Determine the [X, Y] coordinate at the center of the cell enclosing the given text.  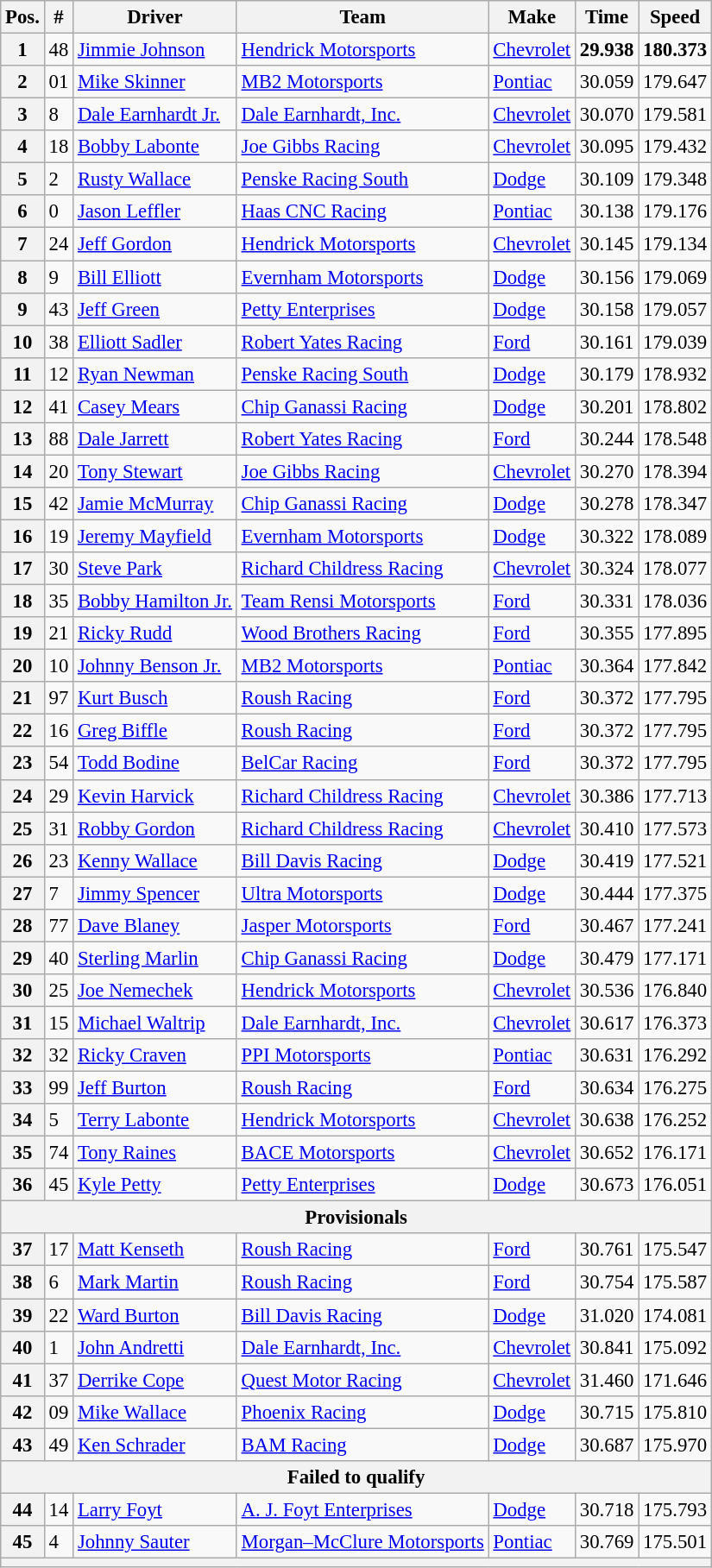
30.634 [606, 1088]
01 [59, 82]
Robby Gordon [155, 828]
179.057 [675, 309]
Bobby Labonte [155, 147]
Tony Stewart [155, 471]
Jimmy Spencer [155, 893]
Haas CNC Racing [362, 211]
BelCar Racing [362, 764]
30.201 [606, 406]
176.373 [675, 1023]
30.145 [606, 244]
179.069 [675, 277]
Ricky Rudd [155, 633]
Ryan Newman [155, 374]
Kyle Petty [155, 1185]
30.754 [606, 1282]
177.521 [675, 860]
177.241 [675, 926]
177.375 [675, 893]
Time [606, 17]
Jimmie Johnson [155, 50]
30.479 [606, 958]
175.970 [675, 1445]
A. J. Foyt Enterprises [362, 1509]
179.432 [675, 147]
30.673 [606, 1185]
Jason Leffler [155, 211]
177.713 [675, 796]
175.587 [675, 1282]
30.138 [606, 211]
Jeff Green [155, 309]
77 [59, 926]
PPI Motorsports [362, 1055]
30.617 [606, 1023]
30.467 [606, 926]
176.171 [675, 1153]
179.581 [675, 115]
179.134 [675, 244]
178.077 [675, 569]
3 [22, 115]
175.501 [675, 1542]
Matt Kenseth [155, 1250]
30.179 [606, 374]
99 [59, 1088]
Dale Earnhardt Jr. [155, 115]
Ken Schrader [155, 1445]
27 [22, 893]
177.171 [675, 958]
179.176 [675, 211]
97 [59, 698]
Michael Waltrip [155, 1023]
30.761 [606, 1250]
Jamie McMurray [155, 504]
Kenny Wallace [155, 860]
Jeremy Mayfield [155, 536]
Jasper Motorsports [362, 926]
09 [59, 1412]
30.322 [606, 536]
28 [22, 926]
0 [59, 211]
Steve Park [155, 569]
30.109 [606, 179]
31.020 [606, 1315]
30.161 [606, 342]
176.292 [675, 1055]
39 [22, 1315]
Bobby Hamilton Jr. [155, 601]
176.840 [675, 991]
30.270 [606, 471]
54 [59, 764]
180.373 [675, 50]
178.089 [675, 536]
Speed [675, 17]
Johnny Sauter [155, 1542]
Ward Burton [155, 1315]
Team Rensi Motorsports [362, 601]
30.419 [606, 860]
11 [22, 374]
176.051 [675, 1185]
178.802 [675, 406]
Terry Labonte [155, 1120]
177.895 [675, 633]
BAM Racing [362, 1445]
Jeff Burton [155, 1088]
30.244 [606, 439]
John Andretti [155, 1347]
Mike Skinner [155, 82]
175.547 [675, 1250]
Kevin Harvick [155, 796]
Todd Bodine [155, 764]
30.324 [606, 569]
179.647 [675, 82]
30.386 [606, 796]
26 [22, 860]
Provisionals [356, 1218]
30.687 [606, 1445]
# [59, 17]
13 [22, 439]
Joe Nemechek [155, 991]
30.070 [606, 115]
88 [59, 439]
Driver [155, 17]
Phoenix Racing [362, 1412]
Wood Brothers Racing [362, 633]
33 [22, 1088]
30.536 [606, 991]
Failed to qualify [356, 1477]
BACE Motorsports [362, 1153]
Ricky Craven [155, 1055]
30.158 [606, 309]
Elliott Sadler [155, 342]
30.410 [606, 828]
30.355 [606, 633]
Quest Motor Racing [362, 1380]
Derrike Cope [155, 1380]
Mark Martin [155, 1282]
30.444 [606, 893]
Morgan–McClure Motorsports [362, 1542]
30.631 [606, 1055]
44 [22, 1509]
30.841 [606, 1347]
Ultra Motorsports [362, 893]
48 [59, 50]
175.810 [675, 1412]
177.842 [675, 666]
30.095 [606, 147]
36 [22, 1185]
30.364 [606, 666]
178.036 [675, 601]
178.548 [675, 439]
176.275 [675, 1088]
176.252 [675, 1120]
178.347 [675, 504]
74 [59, 1153]
Larry Foyt [155, 1509]
30.652 [606, 1153]
Team [362, 17]
Jeff Gordon [155, 244]
177.573 [675, 828]
175.092 [675, 1347]
179.039 [675, 342]
Kurt Busch [155, 698]
Johnny Benson Jr. [155, 666]
Sterling Marlin [155, 958]
34 [22, 1120]
Pos. [22, 17]
30.718 [606, 1509]
Dave Blaney [155, 926]
30.715 [606, 1412]
30.278 [606, 504]
30.059 [606, 82]
30.769 [606, 1542]
175.793 [675, 1509]
178.394 [675, 471]
171.646 [675, 1380]
49 [59, 1445]
Tony Raines [155, 1153]
174.081 [675, 1315]
179.348 [675, 179]
Make [532, 17]
31.460 [606, 1380]
29.938 [606, 50]
30.156 [606, 277]
Greg Biffle [155, 731]
Casey Mears [155, 406]
30.331 [606, 601]
30.638 [606, 1120]
178.932 [675, 374]
Rusty Wallace [155, 179]
Mike Wallace [155, 1412]
Bill Elliott [155, 277]
Dale Jarrett [155, 439]
